Locate the cell with the specified text and output its [x, y] center coordinate. 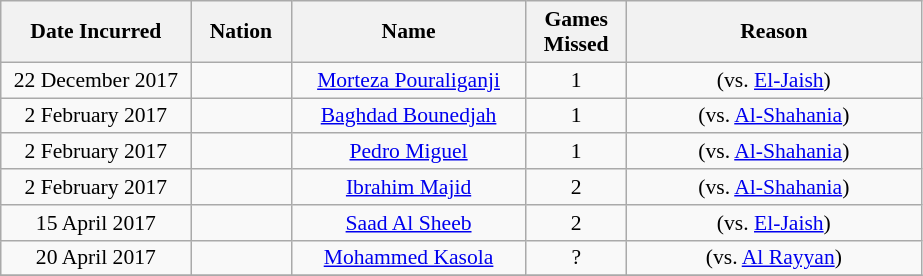
Ibrahim Majid [408, 187]
15 April 2017 [96, 223]
? [576, 258]
Date Incurred [96, 32]
Pedro Miguel [408, 152]
Nation [241, 32]
Reason [774, 32]
Games Missed [576, 32]
Baghdad Bounedjah [408, 116]
Mohammed Kasola [408, 258]
20 April 2017 [96, 258]
Morteza Pouraliganji [408, 80]
Name [408, 32]
Saad Al Sheeb [408, 223]
(vs. Al Rayyan) [774, 258]
22 December 2017 [96, 80]
